Return the (x, y) coordinate for the center point of the cell that contains the specified text.  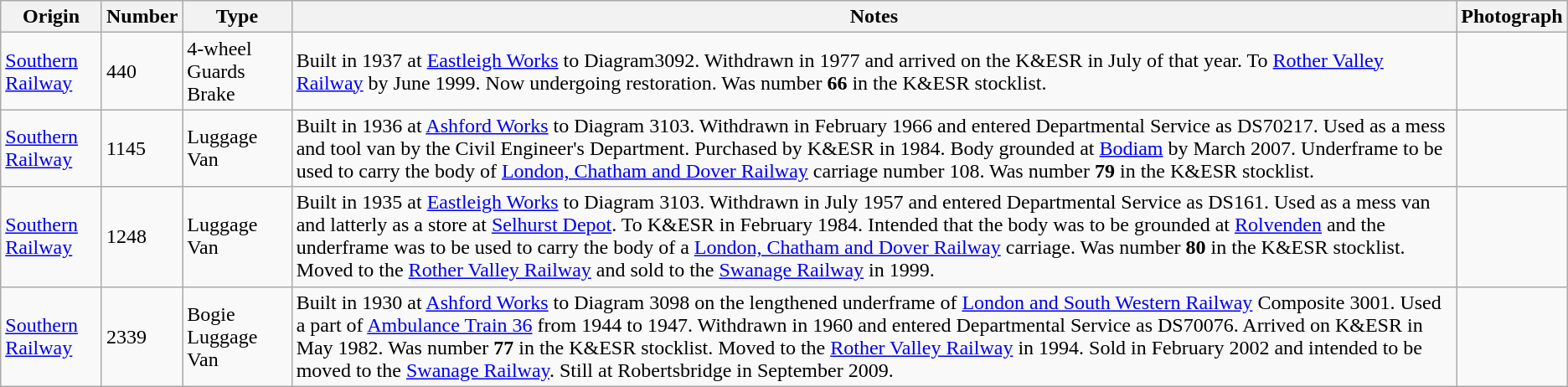
1248 (142, 236)
1145 (142, 148)
4-wheel Guards Brake (237, 71)
Photograph (1512, 17)
2339 (142, 337)
Origin (52, 17)
Bogie Luggage Van (237, 337)
Notes (874, 17)
Type (237, 17)
Number (142, 17)
440 (142, 71)
